Return the (x, y) coordinate for the center point of the cell that contains the specified text.  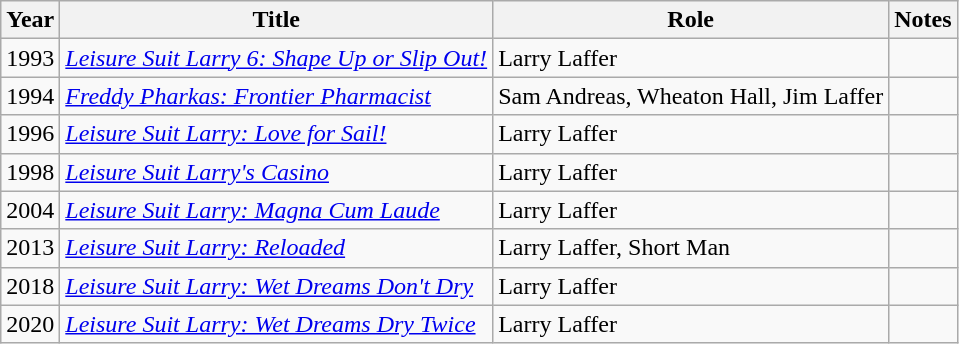
1994 (30, 96)
Leisure Suit Larry: Magna Cum Laude (276, 210)
1993 (30, 58)
Leisure Suit Larry 6: Shape Up or Slip Out! (276, 58)
Title (276, 20)
Leisure Suit Larry: Wet Dreams Dry Twice (276, 324)
Leisure Suit Larry: Love for Sail! (276, 134)
Year (30, 20)
Sam Andreas, Wheaton Hall, Jim Laffer (691, 96)
Leisure Suit Larry: Reloaded (276, 248)
2004 (30, 210)
Leisure Suit Larry: Wet Dreams Don't Dry (276, 286)
Role (691, 20)
Larry Laffer, Short Man (691, 248)
2020 (30, 324)
Notes (923, 20)
Freddy Pharkas: Frontier Pharmacist (276, 96)
1996 (30, 134)
2018 (30, 286)
Leisure Suit Larry's Casino (276, 172)
1998 (30, 172)
2013 (30, 248)
